Capture the cell that displays the provided text and extract its [X, Y] central coordinate. 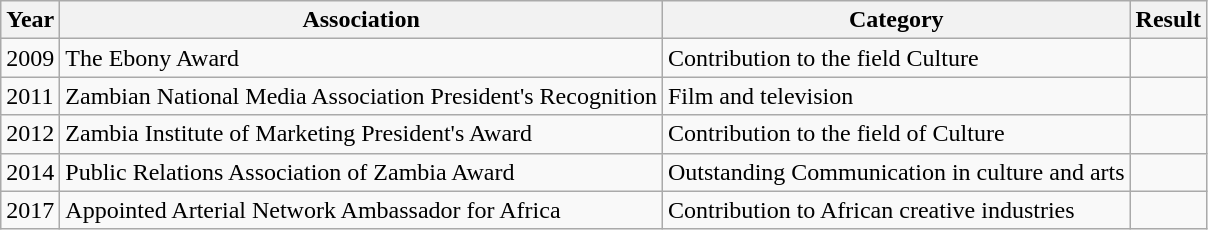
Appointed Arterial Network Ambassador for Africa [362, 210]
Zambia Institute of Marketing President's Award [362, 134]
Category [896, 20]
The Ebony Award [362, 58]
2009 [30, 58]
Year [30, 20]
Contribution to the field of Culture [896, 134]
Result [1168, 20]
2017 [30, 210]
2011 [30, 96]
Zambian National Media Association President's Recognition [362, 96]
Contribution to African creative industries [896, 210]
Outstanding Communication in culture and arts [896, 172]
2012 [30, 134]
Contribution to the field Culture [896, 58]
Public Relations Association of Zambia Award [362, 172]
2014 [30, 172]
Film and television [896, 96]
Association [362, 20]
